Return (x, y) of the center of cell containing provided text 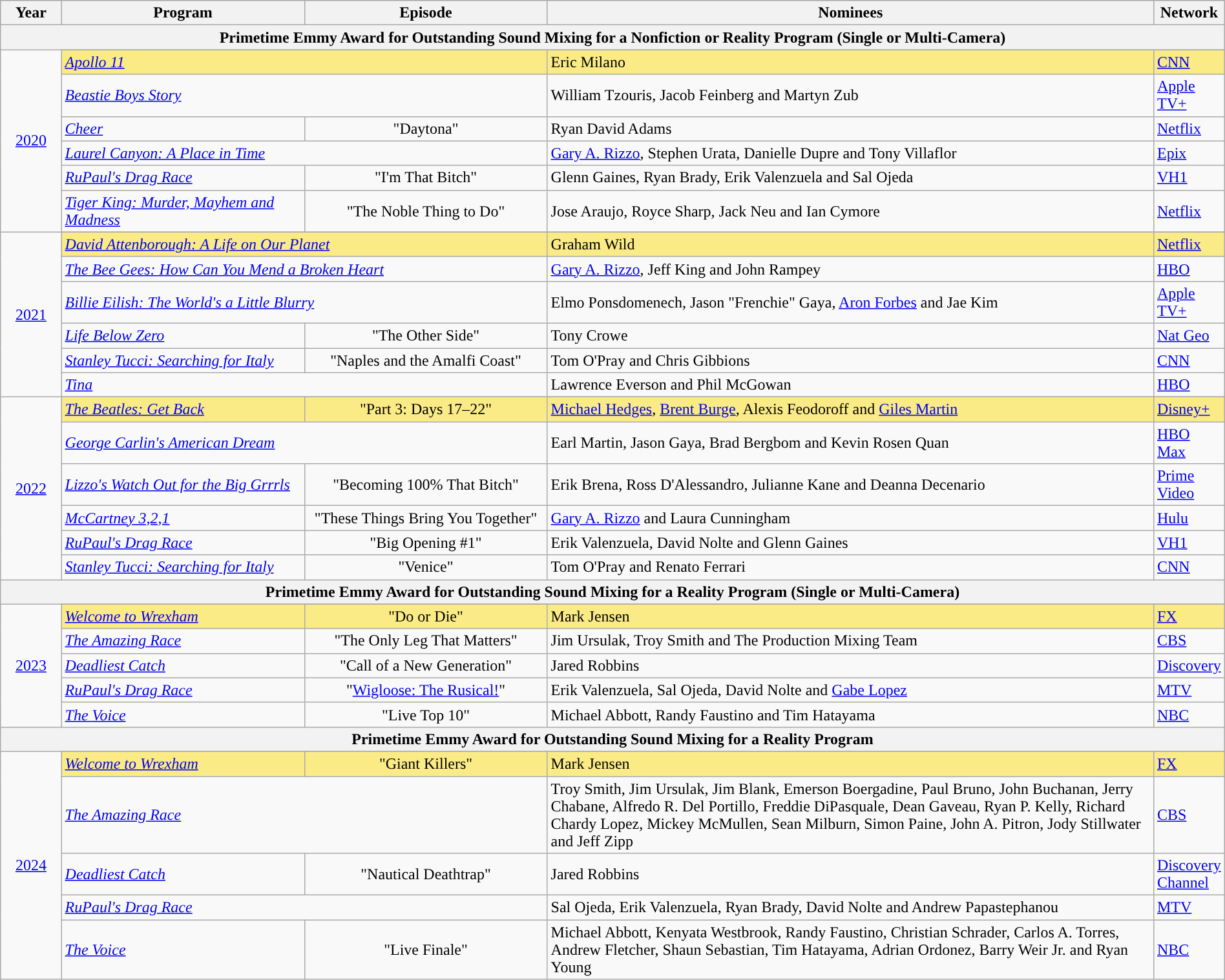
"Call of a New Generation" (426, 665)
HBO Max (1189, 443)
"Becoming 100% That Bitch" (426, 485)
Jim Ursulak, Troy Smith and The Production Mixing Team (850, 641)
"Live Top 10" (426, 714)
"Giant Killers" (426, 764)
Program (183, 13)
2021 (31, 314)
2024 (31, 865)
Sal Ojeda, Erik Valenzuela, Ryan Brady, David Nolte and Andrew Papastephanou (850, 908)
Primetime Emmy Award for Outstanding Sound Mixing for a Reality Program (612, 739)
"Naples and the Amalfi Coast" (426, 360)
Tina (304, 385)
Tony Crowe (850, 335)
McCartney 3,2,1 (183, 518)
Tiger King: Murder, Mayhem and Madness (183, 211)
Primetime Emmy Award for Outstanding Sound Mixing for a Nonfiction or Reality Program (Single or Multi-Camera) (612, 37)
Beastie Boys Story (304, 96)
"The Other Side" (426, 335)
Michael Abbott, Randy Faustino and Tim Hatayama (850, 714)
Erik Valenzuela, David Nolte and Glenn Gaines (850, 543)
Prime Video (1189, 485)
William Tzouris, Jacob Feinberg and Martyn Zub (850, 96)
Disney+ (1189, 410)
"Daytona" (426, 129)
Life Below Zero (183, 335)
Graham Wild (850, 244)
Year (31, 13)
Ryan David Adams (850, 129)
"The Only Leg That Matters" (426, 641)
2022 (31, 488)
Michael Hedges, Brent Burge, Alexis Feodoroff and Giles Martin (850, 410)
"Wigloose: The Rusical!" (426, 690)
2020 (31, 141)
"Nautical Deathtrap" (426, 875)
Epix (1189, 153)
Laurel Canyon: A Place in Time (304, 153)
David Attenborough: A Life on Our Planet (304, 244)
Nat Geo (1189, 335)
Hulu (1189, 518)
Gary A. Rizzo, Stephen Urata, Danielle Dupre and Tony Villaflor (850, 153)
Cheer (183, 129)
"Big Opening #1" (426, 543)
Earl Martin, Jason Gaya, Brad Bergbom and Kevin Rosen Quan (850, 443)
Discovery Channel (1189, 875)
Tom O'Pray and Chris Gibbions (850, 360)
Apollo 11 (304, 62)
Erik Valenzuela, Sal Ojeda, David Nolte and Gabe Lopez (850, 690)
Eric Milano (850, 62)
Primetime Emmy Award for Outstanding Sound Mixing for a Reality Program (Single or Multi-Camera) (612, 592)
The Beatles: Get Back (183, 410)
"Do or Die" (426, 616)
Lizzo's Watch Out for the Big Grrrls (183, 485)
"The Noble Thing to Do" (426, 211)
Jose Araujo, Royce Sharp, Jack Neu and Ian Cymore (850, 211)
Elmo Ponsdomenech, Jason "Frenchie" Gaya, Aron Forbes and Jae Kim (850, 302)
Gary A. Rizzo and Laura Cunningham (850, 518)
Tom O'Pray and Renato Ferrari (850, 567)
Billie Eilish: The World's a Little Blurry (304, 302)
The Bee Gees: How Can You Mend a Broken Heart (304, 269)
Discovery (1189, 665)
2023 (31, 665)
"Part 3: Days 17–22" (426, 410)
Erik Brena, Ross D'Alessandro, Julianne Kane and Deanna Decenario (850, 485)
Nominees (850, 13)
Network (1189, 13)
"I'm That Bitch" (426, 178)
Episode (426, 13)
Gary A. Rizzo, Jeff King and John Rampey (850, 269)
Glenn Gaines, Ryan Brady, Erik Valenzuela and Sal Ojeda (850, 178)
"Venice" (426, 567)
"Live Finale" (426, 950)
"These Things Bring You Together" (426, 518)
Lawrence Everson and Phil McGowan (850, 385)
George Carlin's American Dream (304, 443)
